Pinpoint the cell where the given text exists, returning its (X, Y) midpoint coordinate. 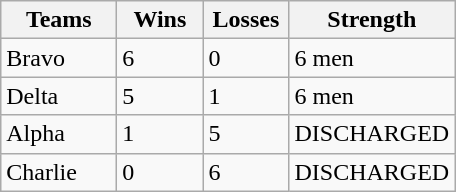
Wins (160, 20)
Teams (59, 20)
Delta (59, 96)
Charlie (59, 172)
Bravo (59, 58)
Losses (246, 20)
Strength (372, 20)
Alpha (59, 134)
